Output the (x, y) coordinate of the center of the cell containing the given text.  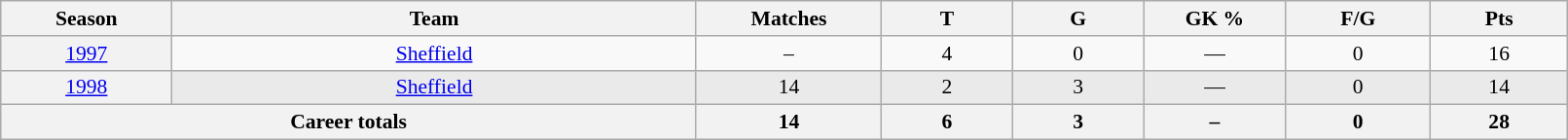
T (948, 18)
2 (948, 87)
Team (434, 18)
F/G (1358, 18)
Season (87, 18)
G (1078, 18)
GK % (1215, 18)
Career totals (348, 122)
Pts (1499, 18)
6 (948, 122)
4 (948, 53)
16 (1499, 53)
Matches (788, 18)
1998 (87, 87)
1997 (87, 53)
28 (1499, 122)
